Output the (x, y) coordinate of the center of the cell containing the given text.  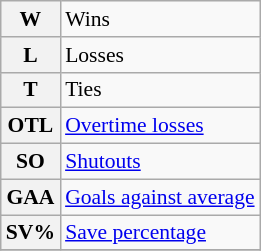
Goals against average (160, 197)
Shutouts (160, 162)
Losses (160, 55)
SV% (30, 233)
T (30, 90)
Overtime losses (160, 126)
Ties (160, 90)
GAA (30, 197)
L (30, 55)
W (30, 19)
Save percentage (160, 233)
Wins (160, 19)
OTL (30, 126)
SO (30, 162)
